Identify which cell holds the provided text, then report its (x, y) central coordinate. 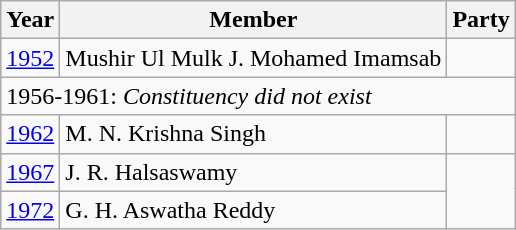
J. R. Halsaswamy (254, 172)
Year (30, 20)
Mushir Ul Mulk J. Mohamed Imamsab (254, 58)
1972 (30, 210)
1956-1961: Constituency did not exist (258, 96)
M. N. Krishna Singh (254, 134)
Member (254, 20)
G. H. Aswatha Reddy (254, 210)
1967 (30, 172)
1952 (30, 58)
1962 (30, 134)
Party (481, 20)
